Detect which cell encompasses the target text, then output its [x, y] center coordinate. 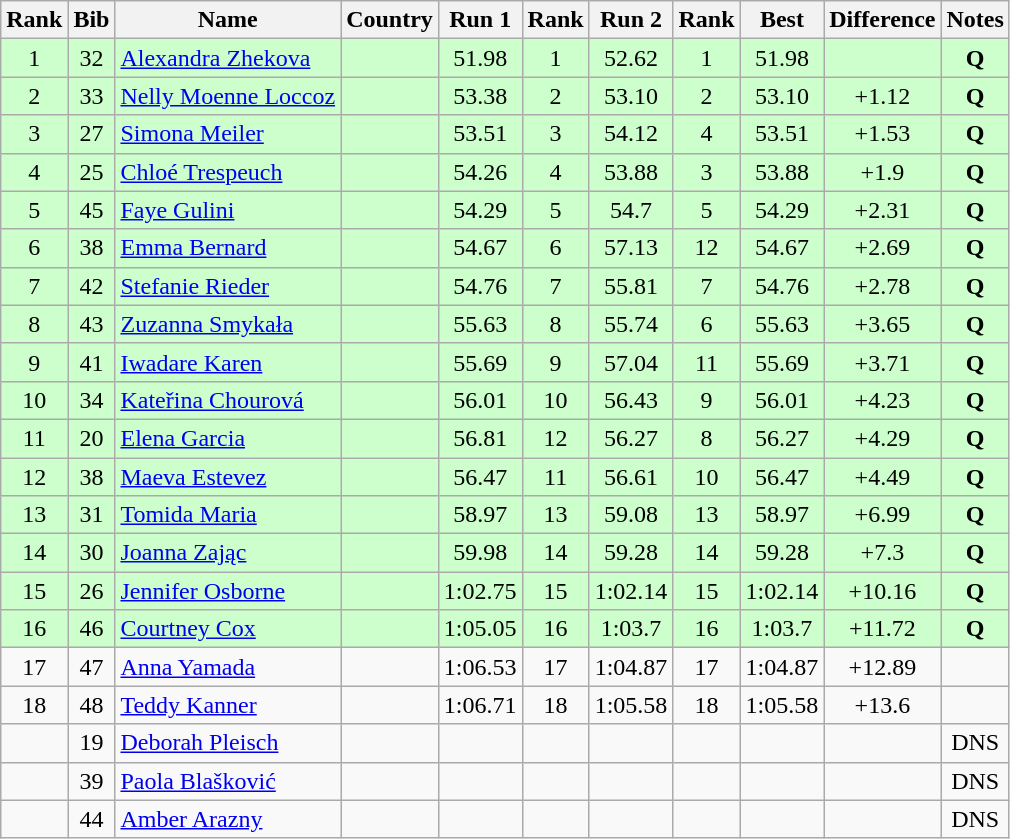
+11.72 [882, 629]
20 [92, 438]
34 [92, 400]
56.81 [480, 438]
52.62 [631, 58]
+4.49 [882, 477]
Notes [975, 20]
+10.16 [882, 591]
+12.89 [882, 667]
Run 1 [480, 20]
19 [92, 743]
27 [92, 134]
Courtney Cox [228, 629]
53.38 [480, 96]
54.7 [631, 210]
Alexandra Zhekova [228, 58]
Country [390, 20]
55.81 [631, 286]
54.12 [631, 134]
+4.29 [882, 438]
Nelly Moenne Loccoz [228, 96]
48 [92, 705]
Maeva Estevez [228, 477]
Jennifer Osborne [228, 591]
1:06.53 [480, 667]
Best [782, 20]
25 [92, 172]
+2.69 [882, 248]
57.04 [631, 362]
56.61 [631, 477]
1:06.71 [480, 705]
+7.3 [882, 553]
Tomida Maria [228, 515]
31 [92, 515]
Kateřina Chourová [228, 400]
56.43 [631, 400]
39 [92, 781]
Iwadare Karen [228, 362]
45 [92, 210]
+2.31 [882, 210]
32 [92, 58]
41 [92, 362]
1:05.05 [480, 629]
Teddy Kanner [228, 705]
55.74 [631, 324]
Simona Meiler [228, 134]
Difference [882, 20]
Name [228, 20]
+1.9 [882, 172]
30 [92, 553]
+13.6 [882, 705]
+4.23 [882, 400]
Faye Gulini [228, 210]
Chloé Trespeuch [228, 172]
Joanna Zając [228, 553]
44 [92, 819]
+6.99 [882, 515]
33 [92, 96]
Stefanie Rieder [228, 286]
46 [92, 629]
+2.78 [882, 286]
Zuzanna Smykała [228, 324]
+1.12 [882, 96]
+3.65 [882, 324]
Deborah Pleisch [228, 743]
57.13 [631, 248]
Bib [92, 20]
Elena Garcia [228, 438]
43 [92, 324]
Paola Blašković [228, 781]
59.08 [631, 515]
26 [92, 591]
Anna Yamada [228, 667]
+3.71 [882, 362]
+1.53 [882, 134]
54.26 [480, 172]
59.98 [480, 553]
Amber Arazny [228, 819]
1:02.75 [480, 591]
42 [92, 286]
47 [92, 667]
Run 2 [631, 20]
Emma Bernard [228, 248]
